Scan for the cell matching the given text and deliver its [X, Y] coordinate at center. 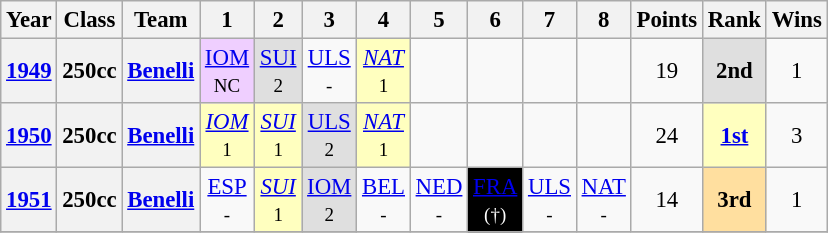
IOM1 [228, 136]
Rank [735, 20]
19 [666, 72]
1949 [29, 72]
1st [735, 136]
4 [384, 20]
IOMNC [228, 72]
1951 [29, 200]
BEL- [384, 200]
NED- [438, 200]
3rd [735, 200]
2 [278, 20]
5 [438, 20]
SUI2 [278, 72]
NAT- [604, 200]
Wins [796, 20]
8 [604, 20]
2nd [735, 72]
6 [496, 20]
1950 [29, 136]
IOM2 [330, 200]
Year [29, 20]
7 [550, 20]
Team [161, 20]
Class [90, 20]
ULS2 [330, 136]
Points [666, 20]
FRA(†) [496, 200]
14 [666, 200]
24 [666, 136]
ESP- [228, 200]
